Pinpoint the cell where the given text exists, returning its [x, y] midpoint coordinate. 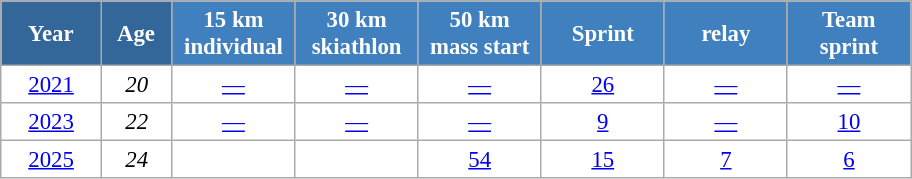
2023 [52, 122]
Team sprint [848, 34]
2021 [52, 85]
Year [52, 34]
relay [726, 34]
2025 [52, 160]
22 [136, 122]
15 [602, 160]
Sprint [602, 34]
20 [136, 85]
30 km skiathlon [356, 34]
54 [480, 160]
24 [136, 160]
50 km mass start [480, 34]
9 [602, 122]
15 km individual [234, 34]
7 [726, 160]
6 [848, 160]
10 [848, 122]
Age [136, 34]
26 [602, 85]
